Determine the (x, y) coordinate at the center of the cell enclosing the given text.  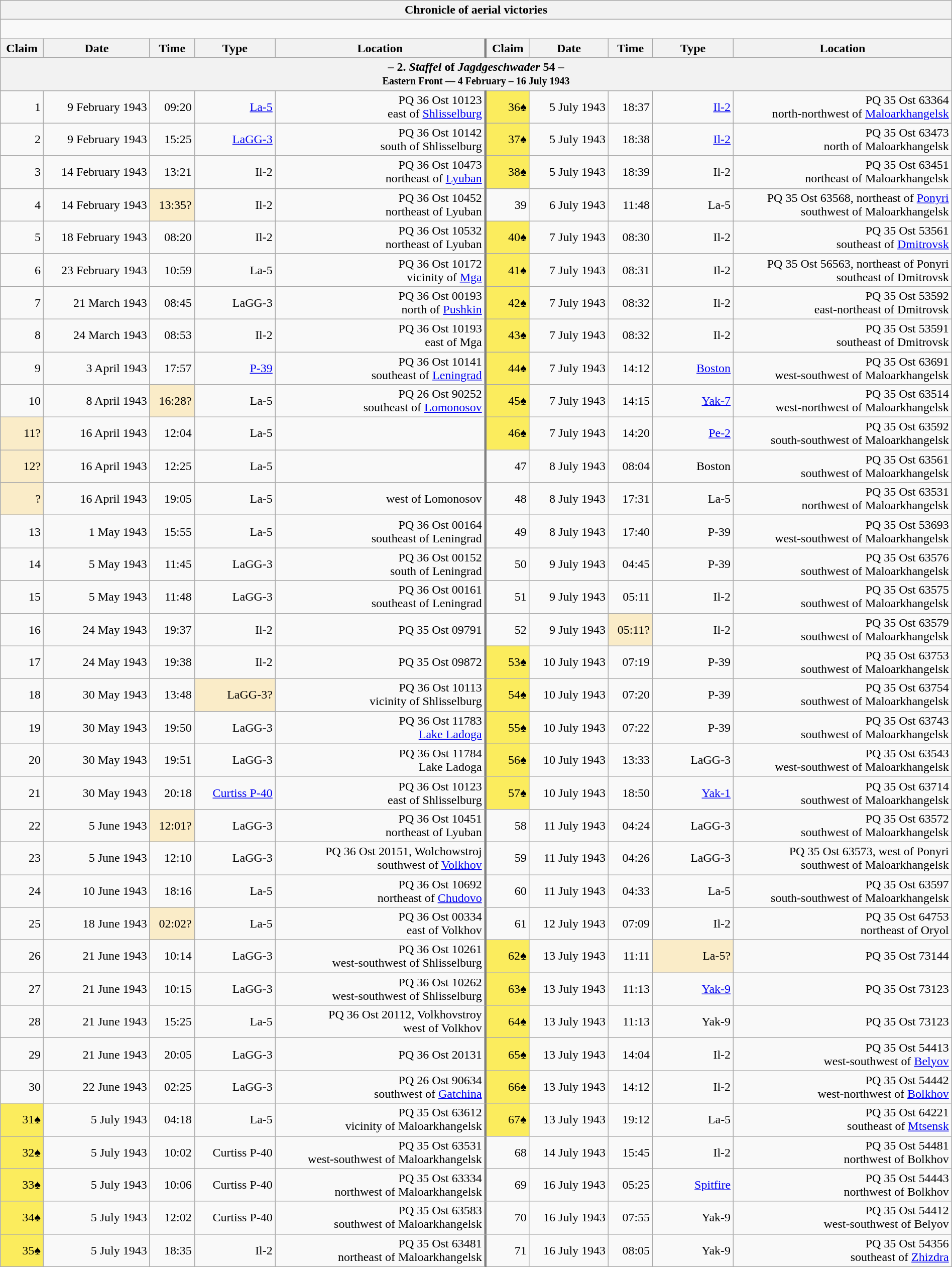
Chronicle of aerial victories (476, 10)
08:30 (631, 237)
65♠ (508, 1055)
PQ 36 Ost 10141 southeast of Leningrad (380, 368)
16 (22, 630)
05:25 (631, 1185)
04:45 (631, 564)
52 (508, 630)
8 (22, 335)
PQ 35 Ost 63691 west-southwest of Maloarkhangelsk (843, 368)
36♠ (508, 106)
PQ 35 Ost 63514 west-northwest of Maloarkhangelsk (843, 401)
19:50 (172, 727)
10:15 (172, 989)
6 (22, 270)
18 (22, 695)
PQ 35 Ost 63583 southwest of Maloarkhangelsk (380, 1217)
PQ 35 Ost 63575 southwest of Maloarkhangelsk (843, 597)
07:55 (631, 1217)
17:57 (172, 368)
21 (22, 792)
04:18 (172, 1120)
west of Lomonosov (380, 499)
05:11? (631, 630)
PQ 35 Ost 54356 southeast of Zhizdra (843, 1250)
PQ 35 Ost 73144 (843, 956)
PQ 36 Ost 10473 northeast of Lyuban (380, 172)
18:16 (172, 891)
11? (22, 434)
04:24 (631, 826)
41♠ (508, 270)
PQ 35 Ost 63364 north-northwest of Maloarkhangelsk (843, 106)
Pe-2 (693, 434)
PQ 35 Ost 53693 west-southwest of Maloarkhangelsk (843, 531)
PQ 35 Ost 54413 west-southwest of Belyov (843, 1055)
18:39 (631, 172)
PQ 35 Ost 09791 (380, 630)
5 (22, 237)
PQ 35 Ost 63754 southwest of Maloarkhangelsk (843, 695)
12? (22, 466)
48 (508, 499)
18:35 (172, 1250)
19:05 (172, 499)
38♠ (508, 172)
PQ 35 Ost 54442 west-northwest of Bolkhov (843, 1087)
9 (22, 368)
PQ 35 Ost 63473 north of Maloarkhangelsk (843, 140)
Yak-7 (693, 401)
10:02 (172, 1152)
66♠ (508, 1087)
17:40 (631, 531)
PQ 35 Ost 63561 southwest of Maloarkhangelsk (843, 466)
19 (22, 727)
51 (508, 597)
07:19 (631, 662)
22 June 1943 (97, 1087)
70 (508, 1217)
16:28? (172, 401)
14 (22, 564)
23 February 1943 (97, 270)
Yak-1 (693, 792)
55♠ (508, 727)
60 (508, 891)
13 (22, 531)
13:33 (631, 760)
PQ 36 Ost 11783Lake Ladoga (380, 727)
PQ 35 Ost 54412 west-southwest of Belyov (843, 1217)
13:21 (172, 172)
04:26 (631, 858)
PQ 35 Ost 64753 northeast of Oryol (843, 924)
14:04 (631, 1055)
19:38 (172, 662)
PQ 36 Ost 00193 north of Pushkin (380, 302)
13:48 (172, 695)
3 April 1943 (97, 368)
62♠ (508, 956)
05:11 (631, 597)
PQ 35 Ost 53561 southeast of Dmitrovsk (843, 237)
64♠ (508, 1021)
PQ 36 Ost 10261 west-southwest of Shlisselburg (380, 956)
12:04 (172, 434)
14:15 (631, 401)
PQ 35 Ost 63568, northeast of Ponyri southwest of Maloarkhangelsk (843, 205)
PQ 36 Ost 00152 south of Leningrad (380, 564)
PQ 36 Ost 11784Lake Ladoga (380, 760)
La-5? (693, 956)
07:20 (631, 695)
20:05 (172, 1055)
53♠ (508, 662)
PQ 35 Ost 56563, northeast of Ponyri southeast of Dmitrovsk (843, 270)
PQ 35 Ost 64221 southeast of Mtsensk (843, 1120)
04:33 (631, 891)
11:11 (631, 956)
19:51 (172, 760)
PQ 36 Ost 00334east of Volkhov (380, 924)
17 (22, 662)
8 April 1943 (97, 401)
58 (508, 826)
13:35? (172, 205)
PQ 36 Ost 20112, Volkhovstroywest of Volkhov (380, 1021)
PQ 35 Ost 63334 northwest of Maloarkhangelsk (380, 1185)
18:37 (631, 106)
2 (22, 140)
PQ 35 Ost 63543 west-southwest of Maloarkhangelsk (843, 760)
12:10 (172, 858)
PQ 35 Ost 63572 southwest of Maloarkhangelsk (843, 826)
PQ 35 Ost 53591 southeast of Dmitrovsk (843, 335)
PQ 36 Ost 10532 northeast of Lyuban (380, 237)
18:50 (631, 792)
25 (22, 924)
PQ 35 Ost 53592 east-northeast of Dmitrovsk (843, 302)
47 (508, 466)
PQ 35 Ost 63531 west-southwest of Maloarkhangelsk (380, 1152)
30 (22, 1087)
12 July 1943 (568, 924)
39 (508, 205)
07:22 (631, 727)
43♠ (508, 335)
PQ 36 Ost 10262 west-southwest of Shlisselburg (380, 989)
69 (508, 1185)
34♠ (22, 1217)
4 (22, 205)
24 (22, 891)
PQ 36 Ost 10172vicinity of Mga (380, 270)
7 (22, 302)
08:04 (631, 466)
1 May 1943 (97, 531)
PQ 35 Ost 63597 south-southwest of Maloarkhangelsk (843, 891)
63♠ (508, 989)
20:18 (172, 792)
PQ 35 Ost 63753 southwest of Maloarkhangelsk (843, 662)
10:14 (172, 956)
50 (508, 564)
02:25 (172, 1087)
28 (22, 1021)
22 (22, 826)
PQ 35 Ost 63481 northeast of Maloarkhangelsk (380, 1250)
12:01? (172, 826)
3 (22, 172)
59 (508, 858)
24 March 1943 (97, 335)
67♠ (508, 1120)
PQ 35 Ost 54443 northwest of Bolkhov (843, 1185)
10 (22, 401)
11:45 (172, 564)
PQ 36 Ost 20131 (380, 1055)
10:06 (172, 1185)
07:09 (631, 924)
14:20 (631, 434)
PQ 35 Ost 63531 northwest of Maloarkhangelsk (843, 499)
12:02 (172, 1217)
PQ 36 Ost 10113vicinity of Shlisselburg (380, 695)
PQ 35 Ost 63714 southwest of Maloarkhangelsk (843, 792)
10:59 (172, 270)
57♠ (508, 792)
15 (22, 597)
08:31 (631, 270)
PQ 35 Ost 63573, west of Ponyri southwest of Maloarkhangelsk (843, 858)
32♠ (22, 1152)
42♠ (508, 302)
40♠ (508, 237)
08:05 (631, 1250)
PQ 36 Ost 10193east of Mga (380, 335)
35♠ (22, 1250)
08:53 (172, 335)
15:45 (631, 1152)
PQ 26 Ost 90252 southeast of Lomonosov (380, 401)
PQ 35 Ost 63592 south-southwest of Maloarkhangelsk (843, 434)
14 July 1943 (568, 1152)
– 2. Staffel of Jagdgeschwader 54 –Eastern Front — 4 February – 16 July 1943 (476, 74)
? (22, 499)
37♠ (508, 140)
45♠ (508, 401)
15:55 (172, 531)
PQ 35 Ost 54481 northwest of Bolkhov (843, 1152)
08:20 (172, 237)
PQ 36 Ost 10692 northeast of Chudovo (380, 891)
1 (22, 106)
PQ 36 Ost 10142south of Shlisselburg (380, 140)
PQ 35 Ost 63579 southwest of Maloarkhangelsk (843, 630)
PQ 36 Ost 10452 northeast of Lyuban (380, 205)
20 (22, 760)
18 June 1943 (97, 924)
Spitfire (693, 1185)
PQ 35 Ost 63612vicinity of Maloarkhangelsk (380, 1120)
49 (508, 531)
09:20 (172, 106)
PQ 35 Ost 63743 southwest of Maloarkhangelsk (843, 727)
10 June 1943 (97, 891)
18:38 (631, 140)
02:02? (172, 924)
46♠ (508, 434)
19:37 (172, 630)
6 July 1943 (568, 205)
26 (22, 956)
12:25 (172, 466)
61 (508, 924)
54♠ (508, 695)
27 (22, 989)
56♠ (508, 760)
PQ 36 Ost 10451 northeast of Lyuban (380, 826)
21 March 1943 (97, 302)
PQ 26 Ost 90634 southwest of Gatchina (380, 1087)
PQ 36 Ost 20151, Wolchowstrojsouthwest of Volkhov (380, 858)
23 (22, 858)
PQ 35 Ost 09872 (380, 662)
29 (22, 1055)
44♠ (508, 368)
18 February 1943 (97, 237)
33♠ (22, 1185)
LaGG-3? (235, 695)
19:12 (631, 1120)
PQ 36 Ost 00161 southeast of Leningrad (380, 597)
08:45 (172, 302)
31♠ (22, 1120)
71 (508, 1250)
PQ 35 Ost 63451 northeast of Maloarkhangelsk (843, 172)
17:31 (631, 499)
68 (508, 1152)
PQ 35 Ost 63576 southwest of Maloarkhangelsk (843, 564)
PQ 36 Ost 00164 southeast of Leningrad (380, 531)
